Scan for the cell matching the given text and deliver its (x, y) coordinate at center. 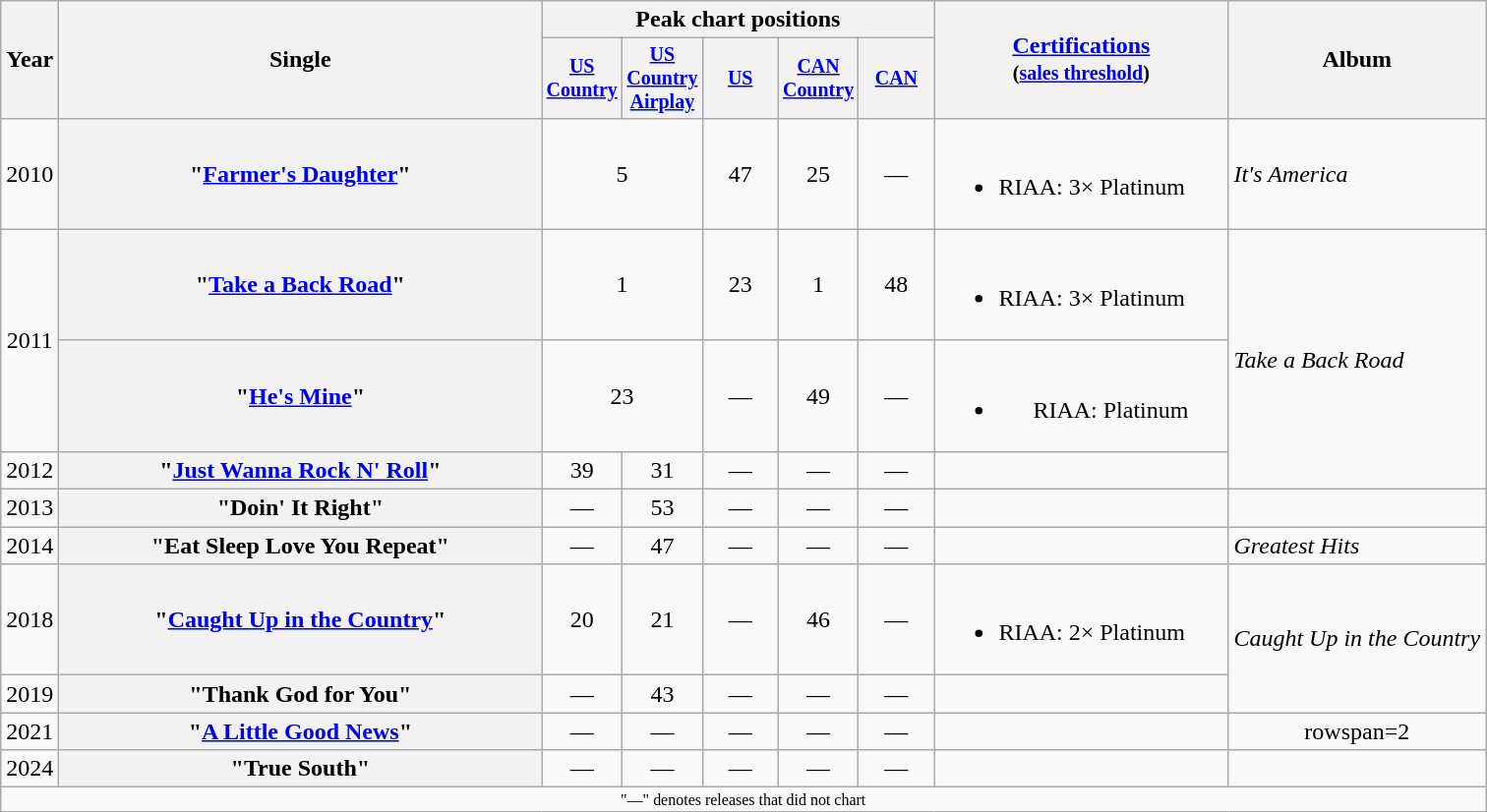
31 (663, 470)
2014 (30, 546)
"True South" (301, 769)
US Country Airplay (663, 79)
Certifications(sales threshold) (1082, 60)
US (740, 79)
"A Little Good News" (301, 731)
2021 (30, 731)
39 (582, 470)
Caught Up in the Country (1357, 639)
It's America (1357, 173)
2019 (30, 694)
Album (1357, 60)
US Country (582, 79)
Take a Back Road (1357, 359)
RIAA: Platinum (1082, 395)
2024 (30, 769)
49 (818, 395)
46 (818, 619)
"Caught Up in the Country" (301, 619)
2018 (30, 619)
"He's Mine" (301, 395)
rowspan=2 (1357, 731)
"Thank God for You" (301, 694)
53 (663, 508)
5 (622, 173)
"Take a Back Road" (301, 285)
"Eat Sleep Love You Repeat" (301, 546)
25 (818, 173)
CAN (897, 79)
"Farmer's Daughter" (301, 173)
"—" denotes releases that did not chart (743, 799)
2012 (30, 470)
"Just Wanna Rock N' Roll" (301, 470)
2010 (30, 173)
Greatest Hits (1357, 546)
CAN Country (818, 79)
20 (582, 619)
43 (663, 694)
48 (897, 285)
"Doin' It Right" (301, 508)
RIAA: 2× Platinum (1082, 619)
2013 (30, 508)
Peak chart positions (738, 20)
2011 (30, 340)
Single (301, 60)
21 (663, 619)
Year (30, 60)
